Scan for the cell matching the given text and deliver its (X, Y) coordinate at center. 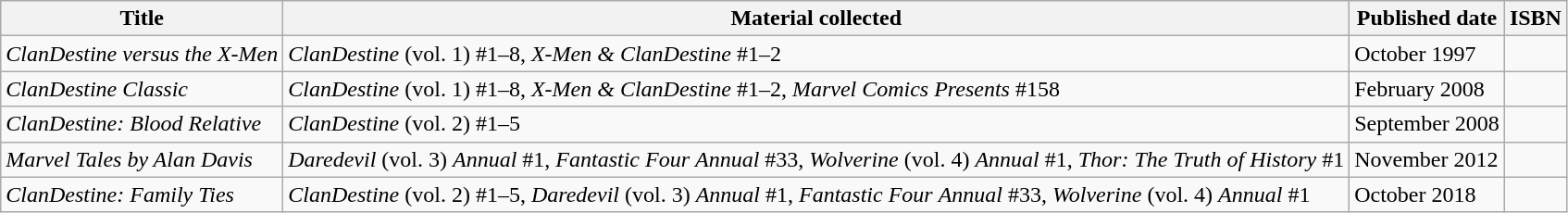
ClanDestine (vol. 1) #1–8, X-Men & ClanDestine #1–2 (816, 54)
November 2012 (1427, 159)
Title (143, 19)
ClanDestine (vol. 1) #1–8, X-Men & ClanDestine #1–2, Marvel Comics Presents #158 (816, 89)
Marvel Tales by Alan Davis (143, 159)
Material collected (816, 19)
September 2008 (1427, 124)
ClanDestine versus the X-Men (143, 54)
ClanDestine (vol. 2) #1–5, Daredevil (vol. 3) Annual #1, Fantastic Four Annual #33, Wolverine (vol. 4) Annual #1 (816, 194)
ClanDestine Classic (143, 89)
Daredevil (vol. 3) Annual #1, Fantastic Four Annual #33, Wolverine (vol. 4) Annual #1, Thor: The Truth of History #1 (816, 159)
October 1997 (1427, 54)
February 2008 (1427, 89)
October 2018 (1427, 194)
Published date (1427, 19)
ClanDestine: Family Ties (143, 194)
ClanDestine: Blood Relative (143, 124)
ISBN (1535, 19)
ClanDestine (vol. 2) #1–5 (816, 124)
